Return the (X, Y) coordinate for the center point of the cell that contains the specified text.  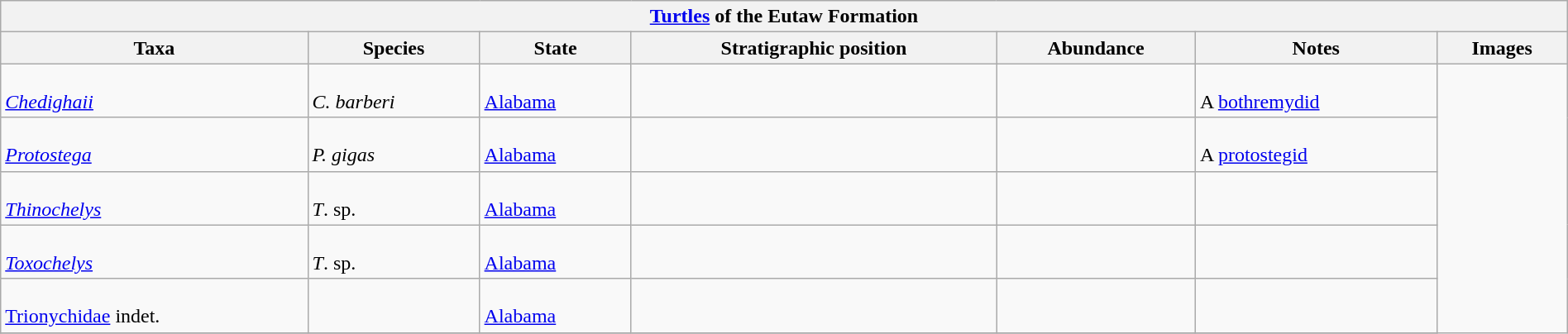
State (556, 48)
C. barberi (394, 91)
P. gigas (394, 144)
A bothremydid (1316, 91)
Stratigraphic position (814, 48)
Toxochelys (154, 251)
Trionychidae indet. (154, 306)
Turtles of the Eutaw Formation (784, 17)
Protostega (154, 144)
Abundance (1097, 48)
Images (1502, 48)
Chedighaii (154, 91)
Species (394, 48)
A protostegid (1316, 144)
Thinochelys (154, 198)
Taxa (154, 48)
Notes (1316, 48)
